Find where the given text appears and provide that cell's center as [x, y] coordinate. 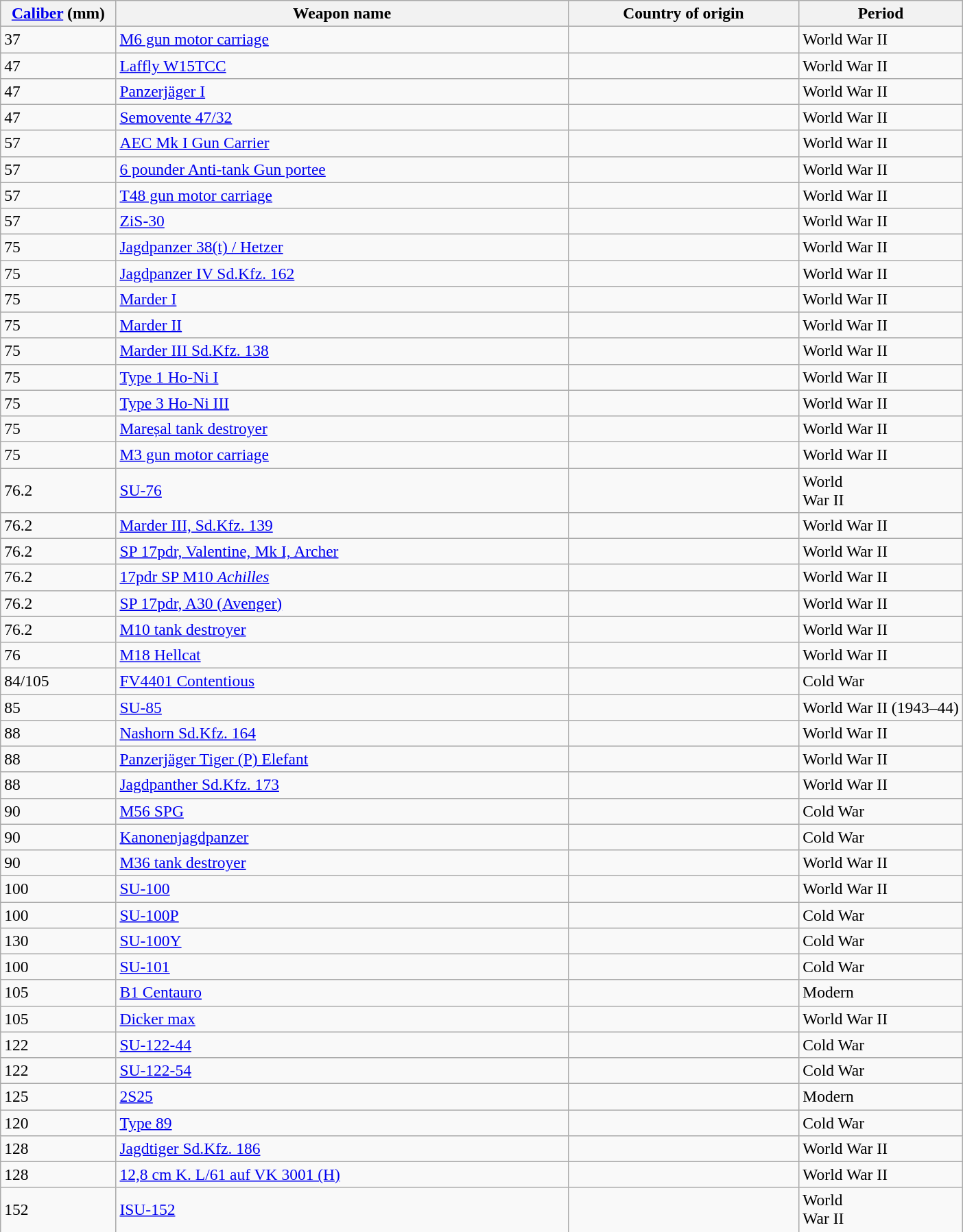
SU-100P [342, 915]
Jagdtiger Sd.Kfz. 186 [342, 1148]
Marder I [342, 299]
ZiS-30 [342, 221]
Marder II [342, 325]
6 pounder Anti-tank Gun portee [342, 169]
Dicker max [342, 1019]
SU-100Y [342, 941]
FV4401 Contentious [342, 681]
152 [58, 1209]
Panzerjäger I [342, 91]
84/105 [58, 681]
SU-76 [342, 490]
130 [58, 941]
Marder III Sd.Kfz. 138 [342, 351]
AEC Mk I Gun Carrier [342, 143]
ISU-152 [342, 1209]
Panzerjäger Tiger (P) Elefant [342, 759]
Jagdpanzer 38(t) / Hetzer [342, 247]
SU-101 [342, 967]
85 [58, 707]
Nashorn Sd.Kfz. 164 [342, 733]
Jagdpanther Sd.Kfz. 173 [342, 785]
M10 tank destroyer [342, 629]
Jagdpanzer IV Sd.Kfz. 162 [342, 273]
120 [58, 1122]
T48 gun motor carriage [342, 195]
SU-85 [342, 707]
Mareșal tank destroyer [342, 428]
SU-122-44 [342, 1045]
M56 SPG [342, 811]
12,8 cm K. L/61 auf VK 3001 (H) [342, 1174]
M3 gun motor carriage [342, 455]
Semovente 47/32 [342, 117]
Period [881, 13]
SP 17pdr, A30 (Avenger) [342, 603]
125 [58, 1096]
M36 tank destroyer [342, 862]
Country of origin [683, 13]
M18 Hellcat [342, 655]
76 [58, 655]
37 [58, 39]
Marder III, Sd.Kfz. 139 [342, 525]
SU-100 [342, 889]
Type 1 Ho-Ni I [342, 377]
M6 gun motor carriage [342, 39]
Weapon name [342, 13]
World War II (1943–44) [881, 707]
Kanonenjagdpanzer [342, 837]
17pdr SP M10 Achilles [342, 577]
SU-122-54 [342, 1070]
2S25 [342, 1096]
SP 17pdr, Valentine, Mk I, Archer [342, 551]
Caliber (mm) [58, 13]
B1 Centauro [342, 993]
Type 3 Ho-Ni III [342, 403]
Type 89 [342, 1122]
Laffly W15TCC [342, 65]
